From the cell containing the given text, extract its center point as [X, Y] coordinate. 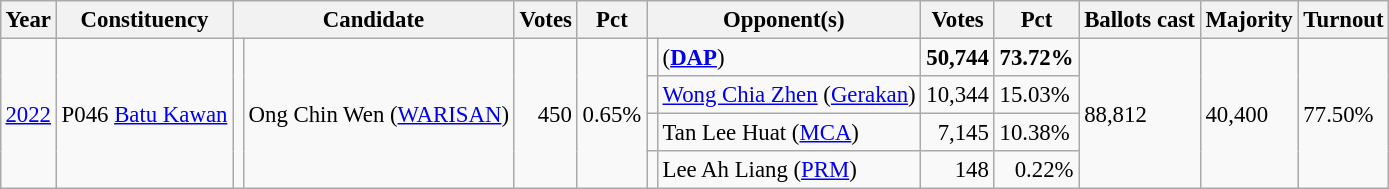
Majority [1249, 20]
Lee Ah Liang (PRM) [789, 170]
77.50% [1344, 113]
7,145 [958, 133]
Constituency [144, 20]
Ong Chin Wen (WARISAN) [378, 113]
40,400 [1249, 113]
Wong Chia Zhen (Gerakan) [789, 95]
Candidate [374, 20]
50,744 [958, 57]
2022 [28, 113]
10.38% [1036, 133]
Year [28, 20]
0.22% [1036, 170]
Tan Lee Huat (MCA) [789, 133]
88,812 [1140, 113]
15.03% [1036, 95]
10,344 [958, 95]
148 [958, 170]
(DAP) [789, 57]
Opponent(s) [784, 20]
Turnout [1344, 20]
0.65% [612, 113]
450 [546, 113]
Ballots cast [1140, 20]
73.72% [1036, 57]
P046 Batu Kawan [144, 113]
